Locate the cell with the specified text and output its [x, y] center coordinate. 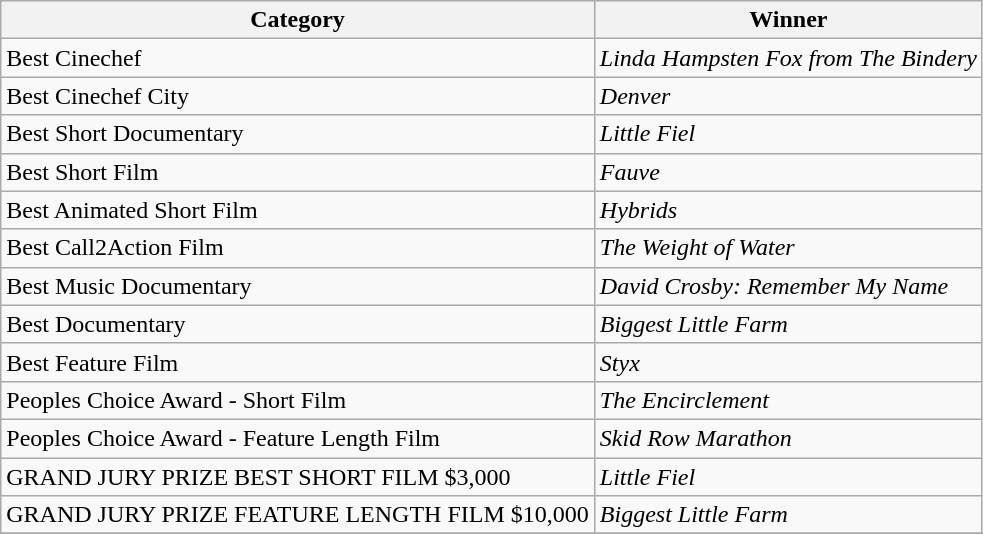
GRAND JURY PRIZE FEATURE LENGTH FILM $10,000 [298, 515]
Best Feature Film [298, 362]
Hybrids [788, 210]
Linda Hampsten Fox from The Bindery [788, 58]
Best Call2Action Film [298, 248]
Best Short Film [298, 172]
David Crosby: Remember My Name [788, 286]
Denver [788, 96]
Winner [788, 20]
Category [298, 20]
Styx [788, 362]
Best Documentary [298, 324]
Best Cinechef [298, 58]
Best Short Documentary [298, 134]
GRAND JURY PRIZE BEST SHORT FILM $3,000 [298, 477]
The Weight of Water [788, 248]
Skid Row Marathon [788, 438]
Best Cinechef City [298, 96]
The Encirclement [788, 400]
Best Music Documentary [298, 286]
Peoples Choice Award - Feature Length Film [298, 438]
Best Animated Short Film [298, 210]
Fauve [788, 172]
Peoples Choice Award - Short Film [298, 400]
